Pinpoint the cell where the given text exists, returning its (x, y) midpoint coordinate. 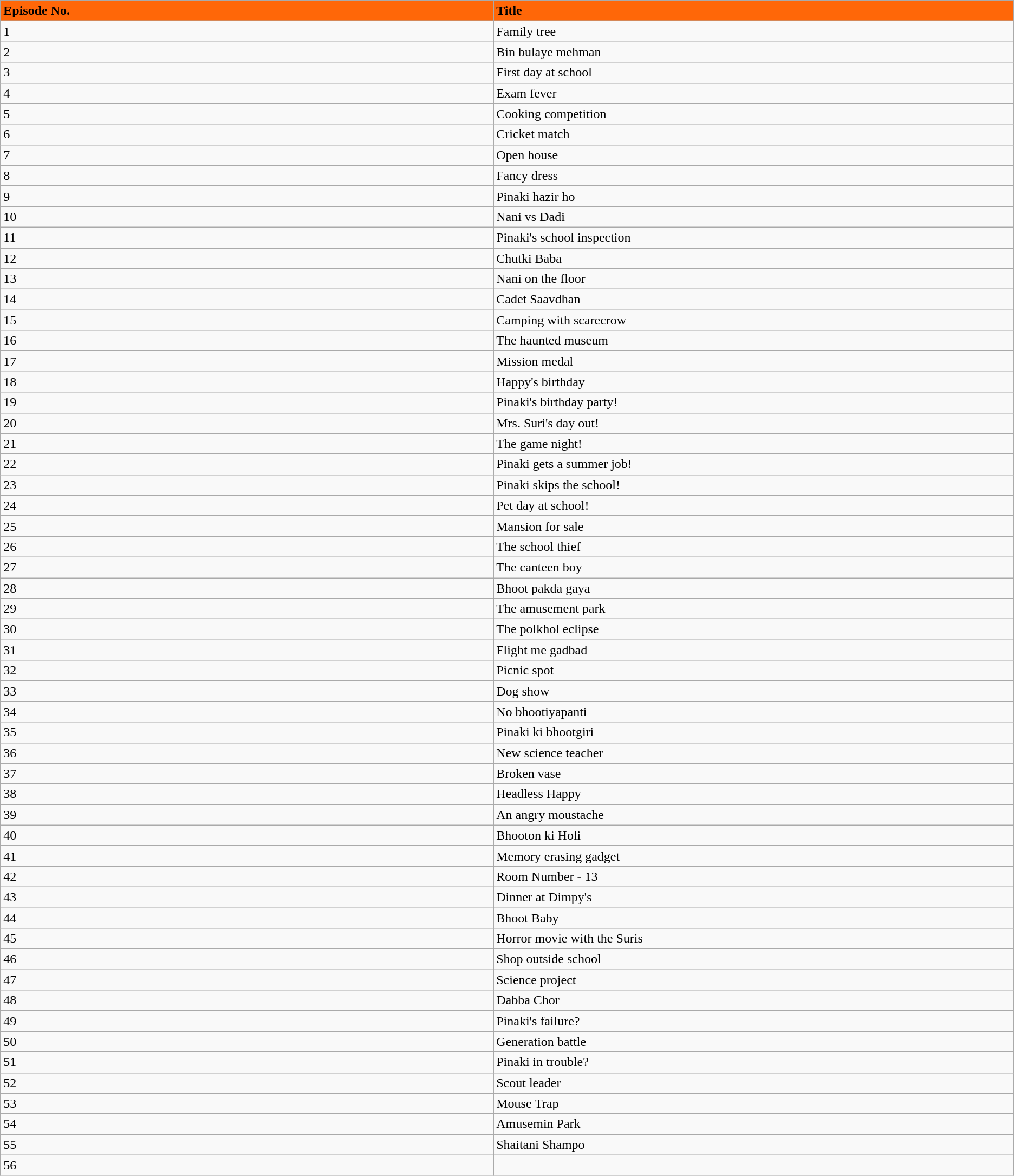
The school thief (754, 547)
54 (247, 1124)
Shaitani Shampo (754, 1145)
5 (247, 114)
Pinaki hazir ho (754, 196)
Science project (754, 980)
Dog show (754, 691)
Pinaki in trouble? (754, 1062)
No bhootiyapanti (754, 712)
41 (247, 856)
Bhooton ki Holi (754, 835)
4 (247, 93)
25 (247, 526)
Broken vase (754, 774)
1 (247, 31)
Picnic spot (754, 671)
Pinaki gets a summer job! (754, 464)
42 (247, 876)
Horror movie with the Suris (754, 939)
23 (247, 485)
An angry moustache (754, 815)
35 (247, 732)
30 (247, 629)
Mouse Trap (754, 1103)
49 (247, 1021)
38 (247, 794)
Room Number - 13 (754, 876)
Dabba Chor (754, 1000)
Amusemin Park (754, 1124)
55 (247, 1145)
27 (247, 567)
Cadet Saavdhan (754, 300)
Bhoot pakda gaya (754, 588)
Dinner at Dimpy's (754, 897)
6 (247, 134)
11 (247, 237)
3 (247, 73)
39 (247, 815)
32 (247, 671)
Chutki Baba (754, 258)
Open house (754, 155)
Exam fever (754, 93)
Nani vs Dadi (754, 217)
8 (247, 176)
Pinaki's birthday party! (754, 402)
37 (247, 774)
First day at school (754, 73)
9 (247, 196)
Headless Happy (754, 794)
Pet day at school! (754, 505)
Pinaki's school inspection (754, 237)
45 (247, 939)
Cricket match (754, 134)
Family tree (754, 31)
Camping with scarecrow (754, 320)
34 (247, 712)
36 (247, 753)
Mrs. Suri's day out! (754, 423)
Pinaki ki bhootgiri (754, 732)
Mission medal (754, 361)
17 (247, 361)
26 (247, 547)
19 (247, 402)
51 (247, 1062)
2 (247, 52)
Nani on the floor (754, 279)
Scout leader (754, 1083)
20 (247, 423)
Bhoot Baby (754, 918)
22 (247, 464)
28 (247, 588)
16 (247, 341)
47 (247, 980)
29 (247, 609)
40 (247, 835)
24 (247, 505)
10 (247, 217)
7 (247, 155)
14 (247, 300)
Cooking competition (754, 114)
31 (247, 650)
The canteen boy (754, 567)
The polkhol eclipse (754, 629)
Flight me gadbad (754, 650)
The game night! (754, 444)
The amusement park (754, 609)
52 (247, 1083)
46 (247, 959)
43 (247, 897)
Pinaki's failure? (754, 1021)
21 (247, 444)
Happy's birthday (754, 382)
Mansion for sale (754, 526)
44 (247, 918)
12 (247, 258)
Fancy dress (754, 176)
Pinaki skips the school! (754, 485)
Title (754, 11)
53 (247, 1103)
Shop outside school (754, 959)
56 (247, 1165)
Episode No. (247, 11)
Memory erasing gadget (754, 856)
15 (247, 320)
Bin bulaye mehman (754, 52)
48 (247, 1000)
33 (247, 691)
New science teacher (754, 753)
50 (247, 1042)
Generation battle (754, 1042)
13 (247, 279)
18 (247, 382)
The haunted museum (754, 341)
